Find where the given text appears and provide that cell's center as [x, y] coordinate. 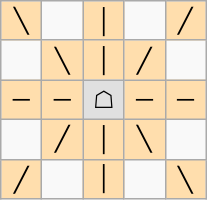
☖ [104, 100]
